Search for the cell housing the specified text and yield its [X, Y] center coordinate. 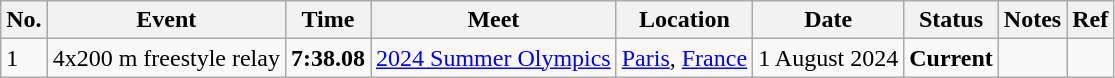
Event [166, 20]
Current [952, 58]
Location [684, 20]
1 [24, 58]
Status [952, 20]
Ref [1090, 20]
Date [828, 20]
Time [328, 20]
1 August 2024 [828, 58]
Notes [1032, 20]
Paris, France [684, 58]
2024 Summer Olympics [494, 58]
4x200 m freestyle relay [166, 58]
No. [24, 20]
7:38.08 [328, 58]
Meet [494, 20]
